Provide the (x, y) coordinate of the cell's center where the given text is located.  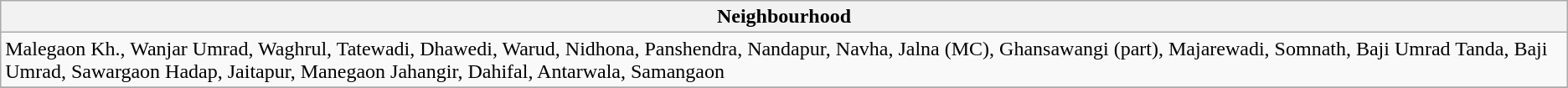
Neighbourhood (784, 17)
